Return the (X, Y) coordinate for the center point of the cell that contains the specified text.  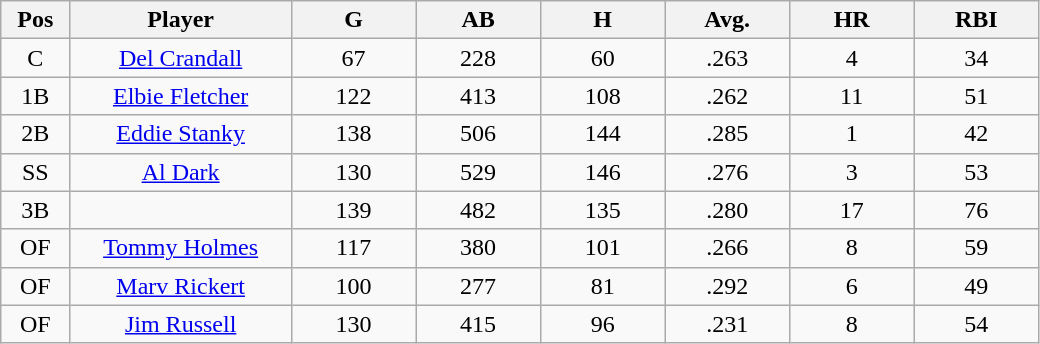
.285 (728, 134)
Elbie Fletcher (180, 96)
.266 (728, 248)
.231 (728, 324)
AB (478, 20)
6 (852, 286)
1B (36, 96)
HR (852, 20)
101 (602, 248)
51 (976, 96)
49 (976, 286)
138 (354, 134)
.276 (728, 172)
3 (852, 172)
277 (478, 286)
Al Dark (180, 172)
1 (852, 134)
.263 (728, 58)
RBI (976, 20)
Avg. (728, 20)
482 (478, 210)
.280 (728, 210)
100 (354, 286)
529 (478, 172)
4 (852, 58)
67 (354, 58)
117 (354, 248)
2B (36, 134)
53 (976, 172)
59 (976, 248)
.292 (728, 286)
122 (354, 96)
H (602, 20)
76 (976, 210)
Jim Russell (180, 324)
42 (976, 134)
81 (602, 286)
144 (602, 134)
135 (602, 210)
34 (976, 58)
380 (478, 248)
146 (602, 172)
506 (478, 134)
Player (180, 20)
Eddie Stanky (180, 134)
415 (478, 324)
60 (602, 58)
Marv Rickert (180, 286)
C (36, 58)
96 (602, 324)
228 (478, 58)
139 (354, 210)
.262 (728, 96)
108 (602, 96)
17 (852, 210)
413 (478, 96)
Tommy Holmes (180, 248)
G (354, 20)
3B (36, 210)
Pos (36, 20)
Del Crandall (180, 58)
11 (852, 96)
54 (976, 324)
SS (36, 172)
